Detect which cell encompasses the target text, then output its (X, Y) center coordinate. 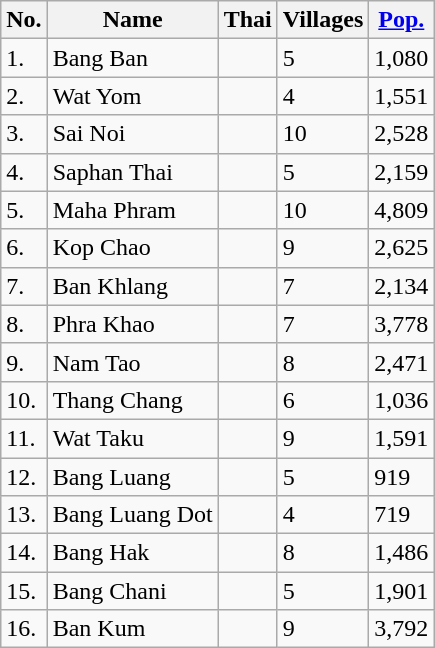
Name (132, 20)
Wat Yom (132, 96)
13. (24, 515)
1,591 (402, 438)
16. (24, 629)
2,134 (402, 286)
8. (24, 324)
14. (24, 553)
Wat Taku (132, 438)
11. (24, 438)
719 (402, 515)
2,159 (402, 172)
1,901 (402, 591)
Kop Chao (132, 248)
Bang Ban (132, 58)
3. (24, 134)
919 (402, 477)
2,528 (402, 134)
Bang Luang Dot (132, 515)
1,036 (402, 400)
5. (24, 210)
Bang Luang (132, 477)
Pop. (402, 20)
3,778 (402, 324)
No. (24, 20)
4,809 (402, 210)
12. (24, 477)
Thai (248, 20)
2. (24, 96)
1,486 (402, 553)
Bang Chani (132, 591)
Villages (323, 20)
15. (24, 591)
1,080 (402, 58)
1,551 (402, 96)
2,471 (402, 362)
Ban Khlang (132, 286)
Maha Phram (132, 210)
3,792 (402, 629)
2,625 (402, 248)
6 (323, 400)
9. (24, 362)
Phra Khao (132, 324)
Bang Hak (132, 553)
4. (24, 172)
1. (24, 58)
7. (24, 286)
6. (24, 248)
Saphan Thai (132, 172)
Sai Noi (132, 134)
10. (24, 400)
Thang Chang (132, 400)
Ban Kum (132, 629)
Nam Tao (132, 362)
